Output the (X, Y) coordinate of the center of the cell containing the given text.  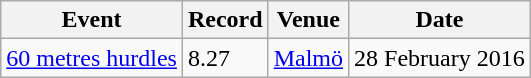
28 February 2016 (440, 58)
Event (92, 20)
Malmö (308, 58)
Venue (308, 20)
8.27 (225, 58)
60 metres hurdles (92, 58)
Date (440, 20)
Record (225, 20)
